Find where the given text appears and provide that cell's center as (x, y) coordinate. 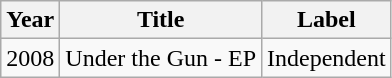
Under the Gun - EP (161, 58)
Year (30, 20)
Label (327, 20)
Independent (327, 58)
2008 (30, 58)
Title (161, 20)
